Extract the (x, y) coordinate from the center of the cell holding the provided text.  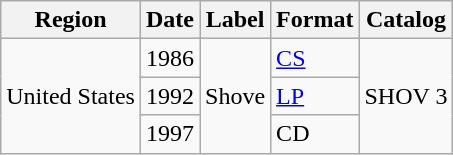
1997 (170, 134)
Shove (236, 96)
1986 (170, 58)
1992 (170, 96)
CD (315, 134)
SHOV 3 (406, 96)
Format (315, 20)
CS (315, 58)
Date (170, 20)
United States (71, 96)
Label (236, 20)
Region (71, 20)
LP (315, 96)
Catalog (406, 20)
